Scan for the cell matching the given text and deliver its (x, y) coordinate at center. 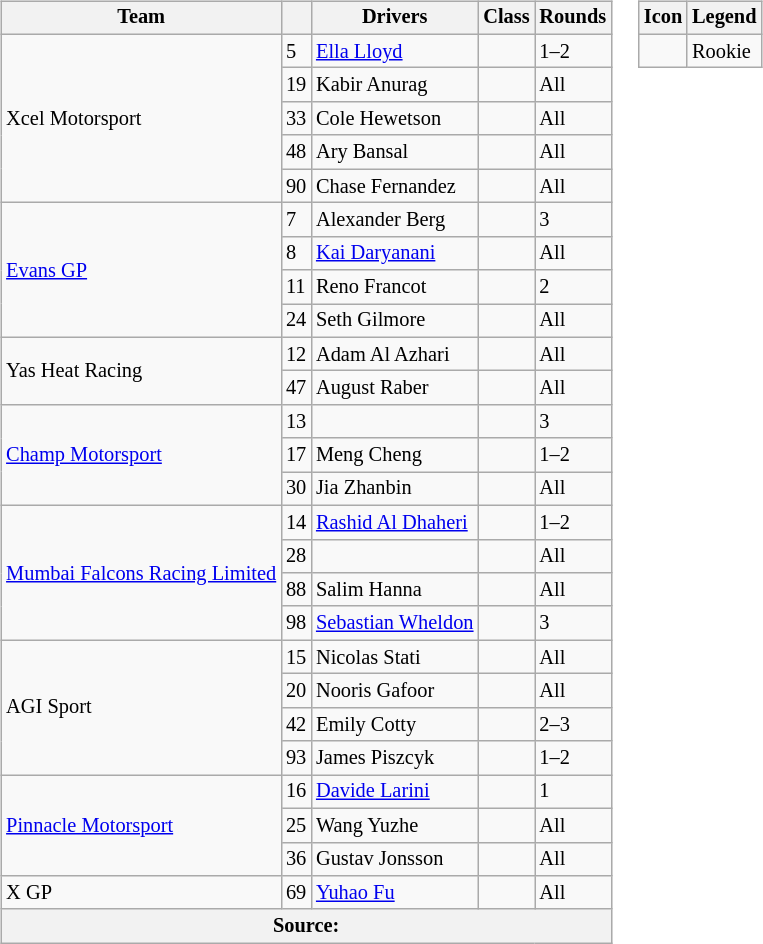
Seth Gilmore (394, 321)
5 (296, 51)
2–3 (574, 724)
Yuhao Fu (394, 893)
24 (296, 321)
Pinnacle Motorsport (141, 826)
69 (296, 893)
Rounds (574, 18)
48 (296, 152)
Source: (306, 926)
47 (296, 388)
15 (296, 657)
Alexander Berg (394, 220)
90 (296, 186)
8 (296, 253)
28 (296, 556)
30 (296, 489)
Yas Heat Racing (141, 370)
X GP (141, 893)
Icon (663, 18)
Sebastian Wheldon (394, 623)
Nicolas Stati (394, 657)
12 (296, 354)
Rookie (724, 51)
Ary Bansal (394, 152)
Nooris Gafoor (394, 691)
19 (296, 85)
11 (296, 287)
42 (296, 724)
Class (506, 18)
7 (296, 220)
Kabir Anurag (394, 85)
Meng Cheng (394, 455)
2 (574, 287)
Xcel Motorsport (141, 118)
Chase Fernandez (394, 186)
98 (296, 623)
Reno Francot (394, 287)
14 (296, 522)
33 (296, 119)
Evans GP (141, 270)
James Piszcyk (394, 758)
16 (296, 792)
Ella Lloyd (394, 51)
Legend (724, 18)
Davide Larini (394, 792)
1 (574, 792)
Adam Al Azhari (394, 354)
Jia Zhanbin (394, 489)
25 (296, 825)
88 (296, 590)
Champ Motorsport (141, 456)
36 (296, 859)
AGI Sport (141, 708)
Salim Hanna (394, 590)
Wang Yuzhe (394, 825)
Team (141, 18)
93 (296, 758)
20 (296, 691)
Kai Daryanani (394, 253)
Mumbai Falcons Racing Limited (141, 572)
Cole Hewetson (394, 119)
Gustav Jonsson (394, 859)
17 (296, 455)
Emily Cotty (394, 724)
Drivers (394, 18)
August Raber (394, 388)
Rashid Al Dhaheri (394, 522)
13 (296, 422)
